Find where the given text appears and provide that cell's center as [x, y] coordinate. 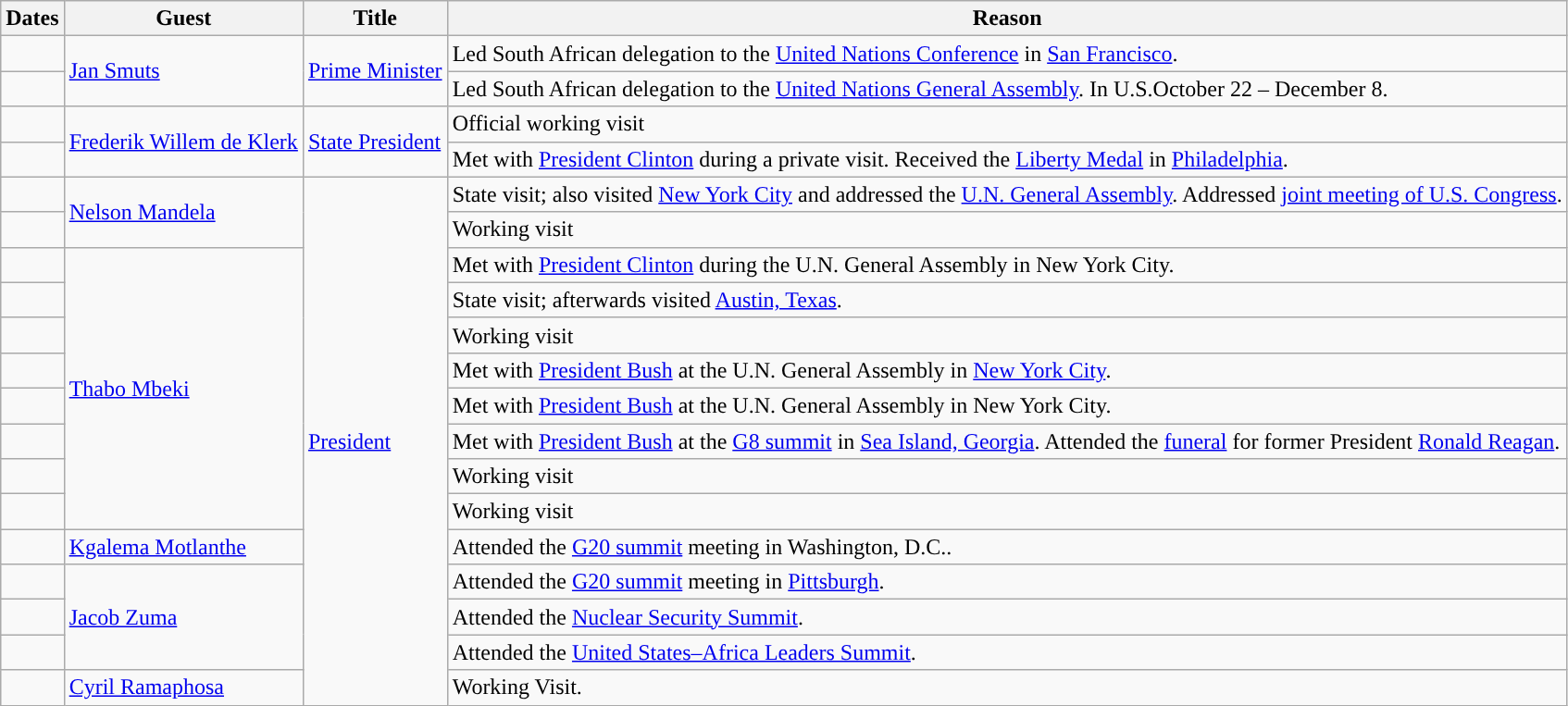
Reason [1007, 19]
Led South African delegation to the United Nations Conference in San Francisco. [1007, 54]
Attended the Nuclear Security Summit. [1007, 617]
Guest [183, 19]
Kgalema Motlanthe [183, 547]
Jacob Zuma [183, 617]
State visit; also visited New York City and addressed the U.N. General Assembly. Addressed joint meeting of U.S. Congress. [1007, 194]
Working Visit. [1007, 687]
Frederik Willem de Klerk [183, 142]
Jan Smuts [183, 71]
Attended the G20 summit meeting in Pittsburgh. [1007, 582]
Nelson Mandela [183, 212]
Prime Minister [375, 71]
Official working visit [1007, 124]
Attended the G20 summit meeting in Washington, D.C.. [1007, 547]
Attended the United States–Africa Leaders Summit. [1007, 652]
President [375, 440]
Met with President Clinton during the U.N. General Assembly in New York City. [1007, 265]
Met with President Bush at the G8 summit in Sea Island, Georgia. Attended the funeral for former President Ronald Reagan. [1007, 441]
Dates [32, 19]
State President [375, 142]
State visit; afterwards visited Austin, Texas. [1007, 300]
Met with President Clinton during a private visit. Received the Liberty Medal in Philadelphia. [1007, 159]
Title [375, 19]
Thabo Mbeki [183, 388]
Cyril Ramaphosa [183, 687]
Led South African delegation to the United Nations General Assembly. In U.S.October 22 – December 8. [1007, 89]
